Output the (X, Y) coordinate of the center of the cell containing the given text.  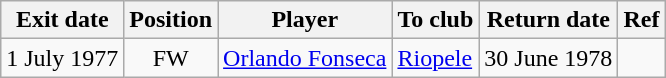
To club (436, 20)
Ref (642, 20)
Riopele (436, 58)
FW (171, 58)
30 June 1978 (548, 58)
Player (305, 20)
Orlando Fonseca (305, 58)
Exit date (62, 20)
Return date (548, 20)
1 July 1977 (62, 58)
Position (171, 20)
